Pinpoint the cell where the given text exists, returning its [x, y] midpoint coordinate. 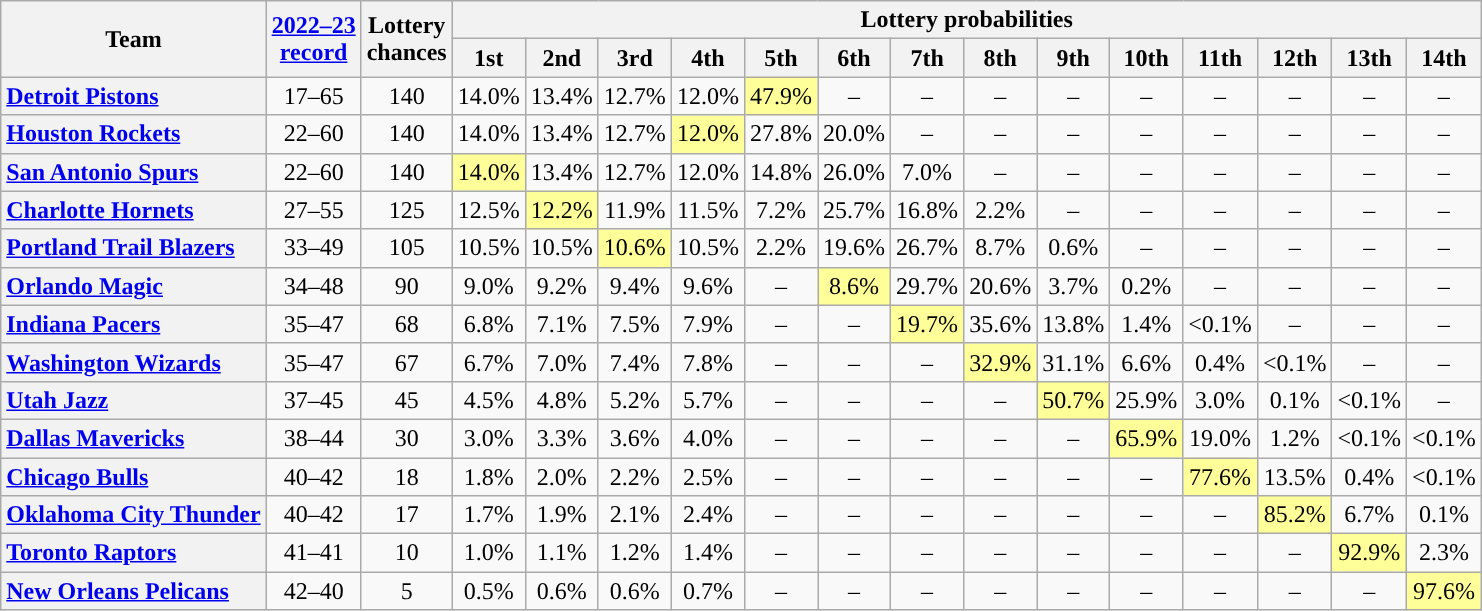
6.6% [1146, 362]
14.8% [780, 172]
26.7% [928, 248]
Dallas Mavericks [134, 438]
11.9% [634, 210]
32.9% [1000, 362]
18 [406, 477]
3.6% [634, 438]
10 [406, 553]
97.6% [1444, 591]
31.1% [1074, 362]
11.5% [708, 210]
Chicago Bulls [134, 477]
25.7% [854, 210]
9.2% [562, 286]
17 [406, 515]
125 [406, 210]
Lottery probabilities [966, 20]
7.8% [708, 362]
9th [1074, 58]
2.5% [708, 477]
92.9% [1370, 553]
19.6% [854, 248]
14th [1444, 58]
50.7% [1074, 400]
85.2% [1294, 515]
105 [406, 248]
Team [134, 39]
90 [406, 286]
San Antonio Spurs [134, 172]
5.2% [634, 400]
2.1% [634, 515]
Indiana Pacers [134, 324]
Portland Trail Blazers [134, 248]
Detroit Pistons [134, 96]
20.6% [1000, 286]
77.6% [1220, 477]
17–65 [314, 96]
Lotterychances [406, 39]
0.7% [708, 591]
20.0% [854, 134]
Utah Jazz [134, 400]
3rd [634, 58]
5.7% [708, 400]
Houston Rockets [134, 134]
Orlando Magic [134, 286]
1st [488, 58]
10.6% [634, 248]
1.1% [562, 553]
5 [406, 591]
5th [780, 58]
12.2% [562, 210]
7.4% [634, 362]
4th [708, 58]
3.3% [562, 438]
9.6% [708, 286]
30 [406, 438]
67 [406, 362]
2nd [562, 58]
6.8% [488, 324]
47.9% [780, 96]
41–41 [314, 553]
16.8% [928, 210]
6th [854, 58]
13.8% [1074, 324]
10th [1146, 58]
12th [1294, 58]
68 [406, 324]
34–48 [314, 286]
Oklahoma City Thunder [134, 515]
19.7% [928, 324]
2.3% [1444, 553]
New Orleans Pelicans [134, 591]
0.2% [1146, 286]
Washington Wizards [134, 362]
Charlotte Hornets [134, 210]
1.0% [488, 553]
37–45 [314, 400]
29.7% [928, 286]
38–44 [314, 438]
27–55 [314, 210]
2.4% [708, 515]
Toronto Raptors [134, 553]
1.7% [488, 515]
35.6% [1000, 324]
9.4% [634, 286]
9.0% [488, 286]
8.7% [1000, 248]
25.9% [1146, 400]
42–40 [314, 591]
8th [1000, 58]
8.6% [854, 286]
26.0% [854, 172]
7.1% [562, 324]
7.2% [780, 210]
45 [406, 400]
1.9% [562, 515]
27.8% [780, 134]
65.9% [1146, 438]
33–49 [314, 248]
13.5% [1294, 477]
2.0% [562, 477]
19.0% [1220, 438]
7th [928, 58]
2022–23record [314, 39]
0.5% [488, 591]
4.8% [562, 400]
11th [1220, 58]
12.5% [488, 210]
13th [1370, 58]
4.5% [488, 400]
1.8% [488, 477]
7.9% [708, 324]
4.0% [708, 438]
3.7% [1074, 286]
7.5% [634, 324]
